Capture the cell that displays the provided text and extract its [X, Y] central coordinate. 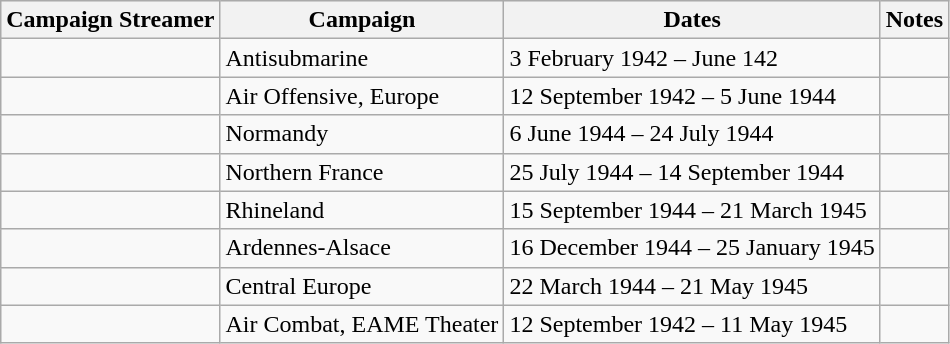
Campaign Streamer [110, 20]
12 September 1942 – 11 May 1945 [692, 324]
Notes [914, 20]
3 February 1942 – June 142 [692, 58]
22 March 1944 – 21 May 1945 [692, 286]
6 June 1944 – 24 July 1944 [692, 134]
Air Offensive, Europe [362, 96]
Antisubmarine [362, 58]
16 December 1944 – 25 January 1945 [692, 248]
Ardennes-Alsace [362, 248]
15 September 1944 – 21 March 1945 [692, 210]
Rhineland [362, 210]
Normandy [362, 134]
Central Europe [362, 286]
Northern France [362, 172]
12 September 1942 – 5 June 1944 [692, 96]
Air Combat, EAME Theater [362, 324]
Campaign [362, 20]
25 July 1944 – 14 September 1944 [692, 172]
Dates [692, 20]
